Output the [x, y] coordinate of the center of the cell containing the given text.  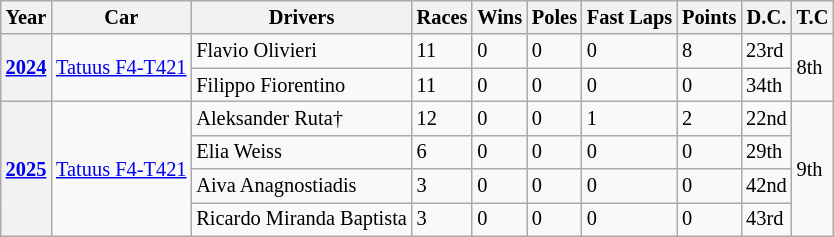
D.C. [766, 17]
Car [121, 17]
Flavio Olivieri [301, 51]
Aleksander Ruta† [301, 118]
Elia Weiss [301, 152]
8 [709, 51]
9th [813, 168]
Filippo Fiorentino [301, 85]
1 [630, 118]
2024 [26, 68]
Drivers [301, 17]
34th [766, 85]
Year [26, 17]
2025 [26, 168]
Aiva Anagnostiadis [301, 186]
Fast Laps [630, 17]
Wins [500, 17]
29th [766, 152]
12 [442, 118]
8th [813, 68]
6 [442, 152]
23rd [766, 51]
Ricardo Miranda Baptista [301, 219]
22nd [766, 118]
Poles [554, 17]
43rd [766, 219]
Races [442, 17]
2 [709, 118]
Points [709, 17]
T.C [813, 17]
42nd [766, 186]
